Search for the cell housing the specified text and yield its (X, Y) center coordinate. 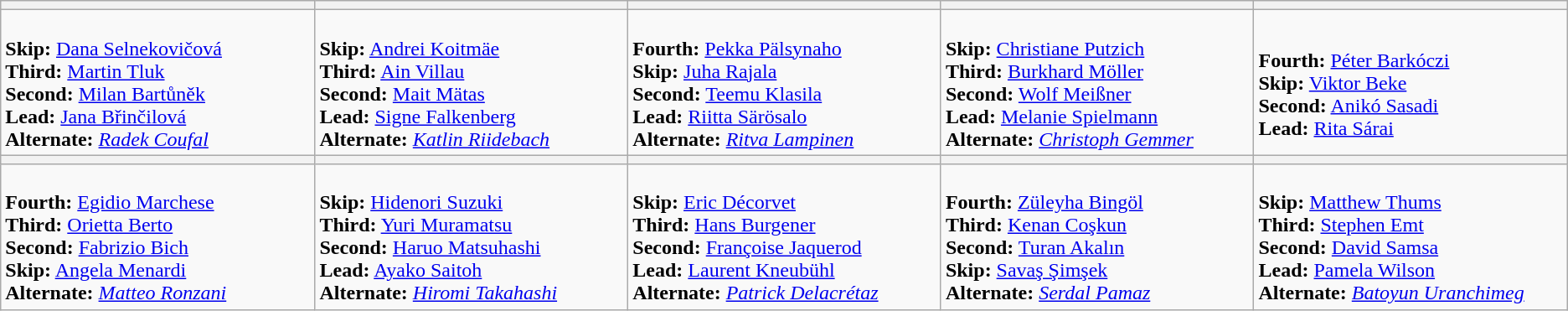
Fourth: Pekka Pälsynaho Skip: Juha Rajala Second: Teemu Klasila Lead: Riitta Särösalo Alternate: Ritva Lampinen (785, 82)
Skip: Andrei Koitmäe Third: Ain Villau Second: Mait Mätas Lead: Signe Falkenberg Alternate: Katlin Riidebach (472, 82)
Fourth: Züleyha Bingöl Third: Kenan Coşkun Second: Turan Akalın Skip: Savaş Şimşek Alternate: Serdal Pamaz (1097, 236)
Skip: Dana Selnekovičová Third: Martin Tluk Second: Milan Bartůněk Lead: Jana Břinčilová Alternate: Radek Coufal (157, 82)
Skip: Matthew Thums Third: Stephen Emt Second: David Samsa Lead: Pamela Wilson Alternate: Batoyun Uranchimeg (1411, 236)
Fourth: Egidio Marchese Third: Orietta Berto Second: Fabrizio Bich Skip: Angela Menardi Alternate: Matteo Ronzani (157, 236)
Fourth: Péter Barkóczi Skip: Viktor Beke Second: Anikó Sasadi Lead: Rita Sárai (1411, 82)
Skip: Christiane Putzich Third: Burkhard Möller Second: Wolf Meißner Lead: Melanie Spielmann Alternate: Christoph Gemmer (1097, 82)
Skip: Eric Décorvet Third: Hans Burgener Second: Françoise Jaquerod Lead: Laurent Kneubühl Alternate: Patrick Delacrétaz (785, 236)
Skip: Hidenori Suzuki Third: Yuri Muramatsu Second: Haruo Matsuhashi Lead: Ayako Saitoh Alternate: Hiromi Takahashi (472, 236)
